Scan for the cell matching the given text and deliver its [x, y] coordinate at center. 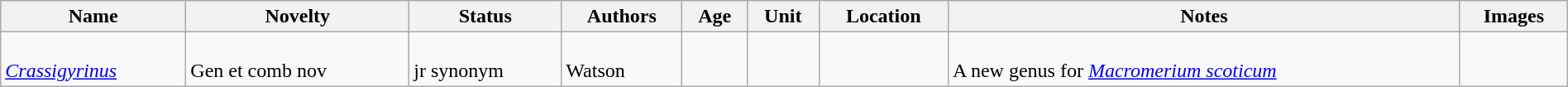
Authors [622, 17]
Location [883, 17]
Images [1513, 17]
Watson [622, 60]
Name [93, 17]
Novelty [298, 17]
jr synonym [485, 60]
Notes [1204, 17]
A new genus for Macromerium scoticum [1204, 60]
Status [485, 17]
Crassigyrinus [93, 60]
Age [715, 17]
Gen et comb nov [298, 60]
Unit [782, 17]
